Search for the cell housing the specified text and yield its [x, y] center coordinate. 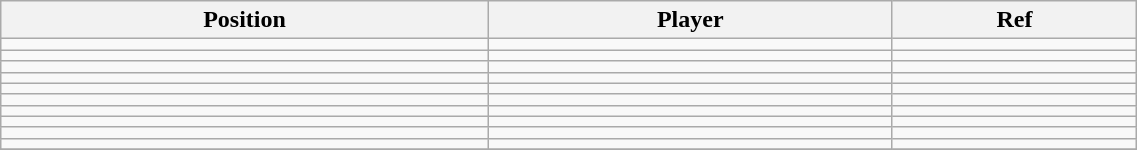
Ref [1014, 20]
Position [244, 20]
Player [690, 20]
